Locate the cell with the specified text and output its [x, y] center coordinate. 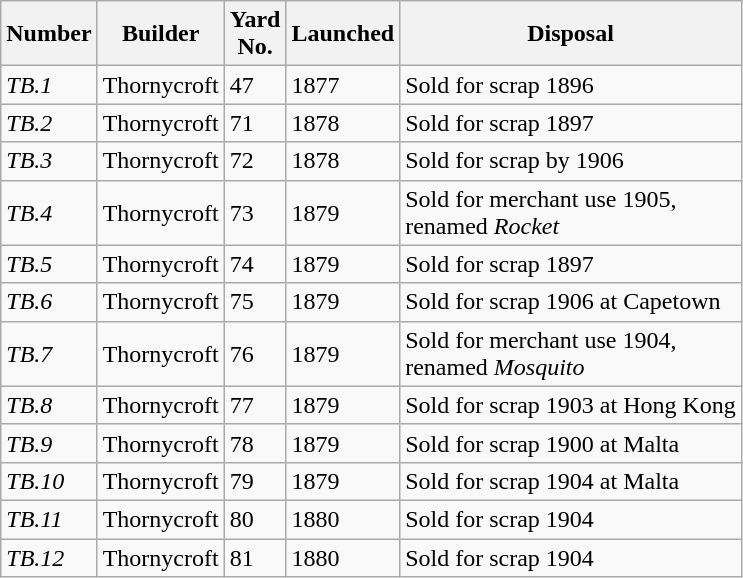
TB.7 [49, 354]
Sold for merchant use 1904,renamed Mosquito [571, 354]
78 [255, 443]
71 [255, 123]
TB.8 [49, 405]
75 [255, 302]
Launched [343, 34]
47 [255, 85]
TB.11 [49, 519]
Sold for scrap 1903 at Hong Kong [571, 405]
79 [255, 481]
TB.3 [49, 161]
Sold for scrap 1900 at Malta [571, 443]
77 [255, 405]
Sold for merchant use 1905,renamed Rocket [571, 212]
TB.9 [49, 443]
Yard No. [255, 34]
TB.1 [49, 85]
76 [255, 354]
Sold for scrap 1896 [571, 85]
TB.12 [49, 557]
Sold for scrap by 1906 [571, 161]
Disposal [571, 34]
74 [255, 264]
Sold for scrap 1904 at Malta [571, 481]
TB.4 [49, 212]
72 [255, 161]
TB.5 [49, 264]
81 [255, 557]
Sold for scrap 1906 at Capetown [571, 302]
80 [255, 519]
Builder [160, 34]
TB.2 [49, 123]
Number [49, 34]
TB.10 [49, 481]
73 [255, 212]
1877 [343, 85]
TB.6 [49, 302]
